Capture the cell that displays the provided text and extract its (x, y) central coordinate. 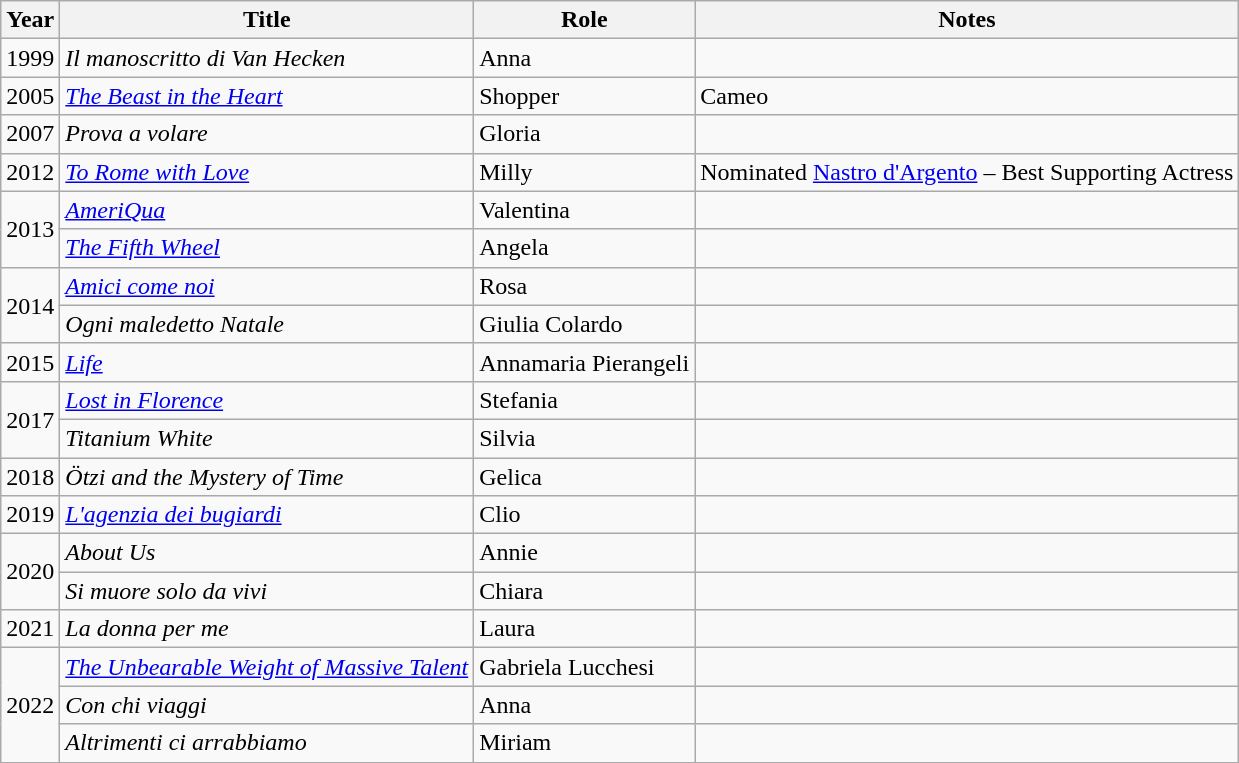
La donna per me (267, 629)
Ötzi and the Mystery of Time (267, 477)
2022 (30, 705)
About Us (267, 553)
Silvia (584, 438)
To Rome with Love (267, 172)
Titanium White (267, 438)
1999 (30, 58)
2020 (30, 572)
Si muore solo da vivi (267, 591)
Clio (584, 515)
Role (584, 20)
2007 (30, 134)
Title (267, 20)
L'agenzia dei bugiardi (267, 515)
2014 (30, 305)
2005 (30, 96)
2012 (30, 172)
Amici come noi (267, 286)
Milly (584, 172)
Gabriela Lucchesi (584, 667)
Life (267, 362)
Chiara (584, 591)
Notes (967, 20)
Cameo (967, 96)
Lost in Florence (267, 400)
2015 (30, 362)
The Unbearable Weight of Massive Talent (267, 667)
Angela (584, 248)
Rosa (584, 286)
Il manoscritto di Van Hecken (267, 58)
2013 (30, 229)
Laura (584, 629)
The Fifth Wheel (267, 248)
2019 (30, 515)
Gelica (584, 477)
Valentina (584, 210)
2018 (30, 477)
2017 (30, 419)
Stefania (584, 400)
The Beast in the Heart (267, 96)
AmeriQua (267, 210)
Shopper (584, 96)
Nominated Nastro d'Argento – Best Supporting Actress (967, 172)
Annie (584, 553)
Altrimenti ci arrabbiamo (267, 743)
Giulia Colardo (584, 324)
Ogni maledetto Natale (267, 324)
Con chi viaggi (267, 705)
Gloria (584, 134)
Miriam (584, 743)
Prova a volare (267, 134)
Year (30, 20)
2021 (30, 629)
Annamaria Pierangeli (584, 362)
